Scan for the cell matching the given text and deliver its [x, y] coordinate at center. 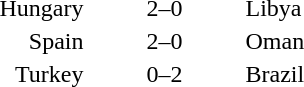
2–0 [164, 41]
